Output the (x, y) coordinate of the center of the cell containing the given text.  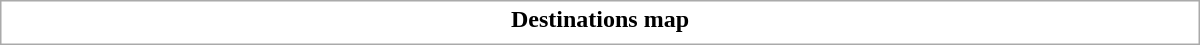
Destinations map (600, 19)
